For the text-containing cell, return its midpoint in [x, y] coordinate format. 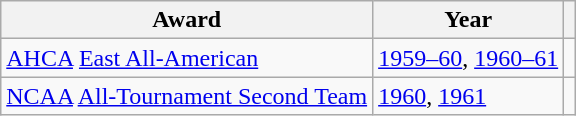
NCAA All-Tournament Second Team [187, 96]
Year [468, 20]
1960, 1961 [468, 96]
AHCA East All-American [187, 58]
Award [187, 20]
1959–60, 1960–61 [468, 58]
